Determine the (X, Y) coordinate at the center of the cell enclosing the given text.  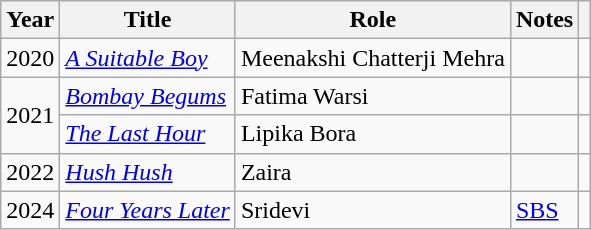
2021 (30, 115)
2022 (30, 172)
Title (148, 20)
A Suitable Boy (148, 58)
Year (30, 20)
Meenakshi Chatterji Mehra (372, 58)
SBS (544, 210)
Bombay Begums (148, 96)
Role (372, 20)
2020 (30, 58)
Sridevi (372, 210)
Fatima Warsi (372, 96)
Hush Hush (148, 172)
Lipika Bora (372, 134)
Notes (544, 20)
The Last Hour (148, 134)
Four Years Later (148, 210)
Zaira (372, 172)
2024 (30, 210)
